Return [x, y] of the center of cell containing provided text 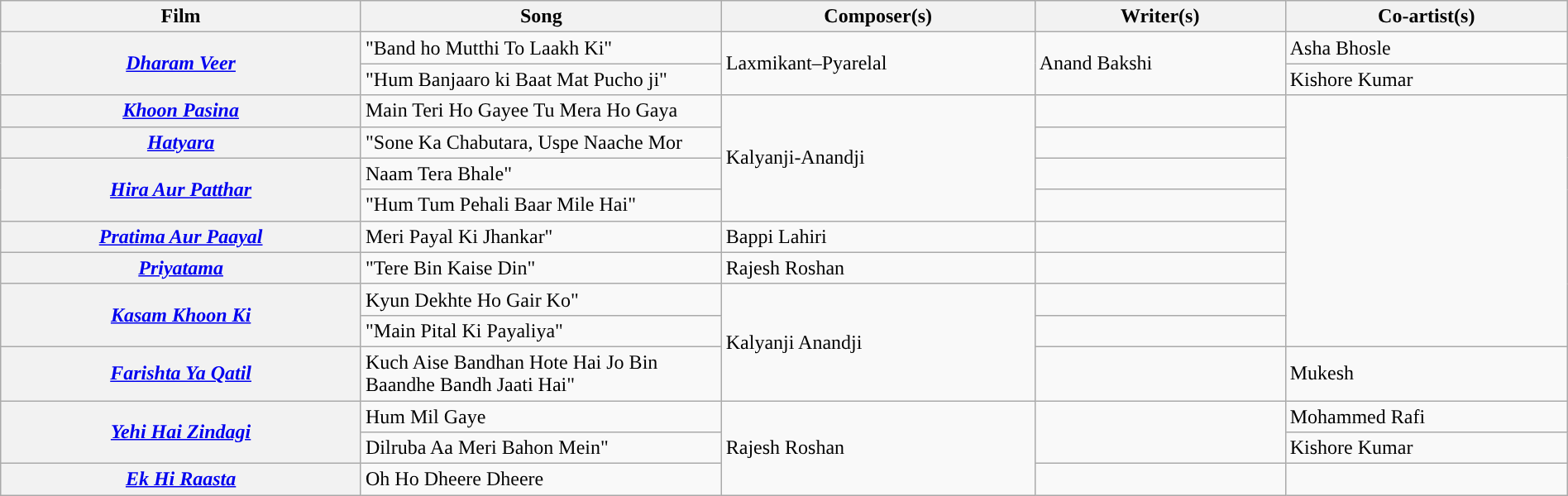
Asha Bhosle [1426, 48]
Kuch Aise Bandhan Hote Hai Jo Bin Baandhe Bandh Jaati Hai" [541, 374]
Khoon Pasina [181, 111]
Kalyanji Anandji [878, 342]
"Band ho Mutthi To Laakh Ki" [541, 48]
Oh Ho Dheere Dheere [541, 479]
"Sone Ka Chabutara, Uspe Naache Mor [541, 142]
"Tere Bin Kaise Din" [541, 268]
Co-artist(s) [1426, 17]
Hatyara [181, 142]
Pratima Aur Paayal [181, 236]
Writer(s) [1159, 17]
Laxmikant–Pyarelal [878, 64]
Anand Bakshi [1159, 64]
Composer(s) [878, 17]
Kalyanji-Anandji [878, 158]
Priyatama [181, 268]
Yehi Hai Zindagi [181, 432]
Film [181, 17]
Bappi Lahiri [878, 236]
Hum Mil Gaye [541, 416]
Mukesh [1426, 374]
Kyun Dekhte Ho Gair Ko" [541, 299]
Kasam Khoon Ki [181, 315]
Meri Payal Ki Jhankar" [541, 236]
Farishta Ya Qatil [181, 374]
Naam Tera Bhale" [541, 174]
Dilruba Aa Meri Bahon Mein" [541, 448]
Ek Hi Raasta [181, 479]
"Hum Tum Pehali Baar Mile Hai" [541, 205]
"Hum Banjaaro ki Baat Mat Pucho ji" [541, 79]
Mohammed Rafi [1426, 416]
Dharam Veer [181, 64]
"Main Pital Ki Payaliya" [541, 331]
Song [541, 17]
Hira Aur Patthar [181, 189]
Main Teri Ho Gayee Tu Mera Ho Gaya [541, 111]
